Scan for the cell matching the given text and deliver its [x, y] coordinate at center. 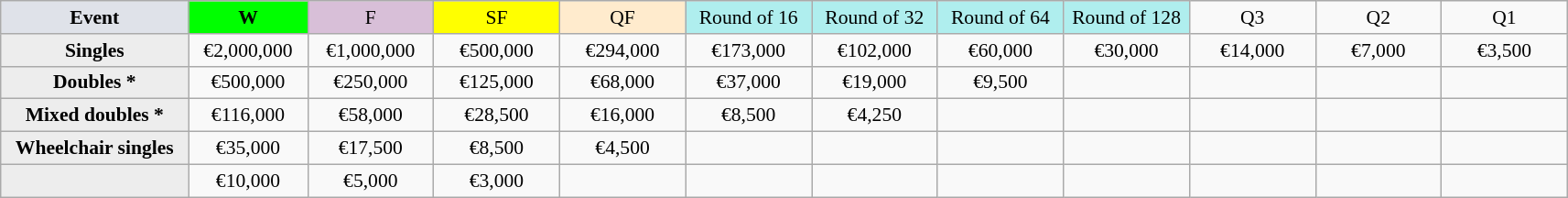
Round of 64 [1000, 17]
€19,000 [874, 82]
Q1 [1505, 17]
€10,000 [248, 181]
Event [95, 17]
Singles [95, 50]
€173,000 [749, 50]
€58,000 [371, 115]
Round of 128 [1127, 17]
Doubles * [95, 82]
€250,000 [371, 82]
€102,000 [874, 50]
F [371, 17]
Q3 [1252, 17]
Round of 32 [874, 17]
€9,500 [1000, 82]
€4,250 [874, 115]
€2,000,000 [248, 50]
Wheelchair singles [95, 148]
€3,000 [497, 181]
W [248, 17]
€116,000 [248, 115]
€35,000 [248, 148]
€28,500 [497, 115]
€14,000 [1252, 50]
€3,500 [1505, 50]
Mixed doubles * [95, 115]
€17,500 [371, 148]
€68,000 [622, 82]
€4,500 [622, 148]
€30,000 [1127, 50]
€60,000 [1000, 50]
€5,000 [371, 181]
€125,000 [497, 82]
SF [497, 17]
€294,000 [622, 50]
Q2 [1379, 17]
€16,000 [622, 115]
€7,000 [1379, 50]
QF [622, 17]
€37,000 [749, 82]
Round of 16 [749, 17]
€1,000,000 [371, 50]
